Find where the given text appears and provide that cell's center as [x, y] coordinate. 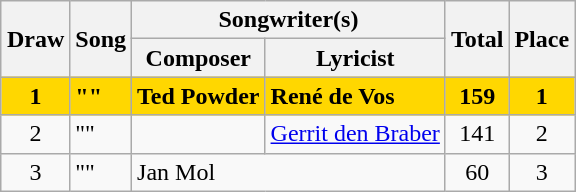
Songwriter(s) [289, 20]
60 [477, 172]
Gerrit den Braber [355, 134]
Lyricist [355, 58]
Place [542, 39]
159 [477, 96]
Ted Powder [199, 96]
Song [101, 39]
Composer [199, 58]
Draw [35, 39]
René de Vos [355, 96]
Total [477, 39]
141 [477, 134]
Jan Mol [289, 172]
